Find where the given text appears and provide that cell's center as [X, Y] coordinate. 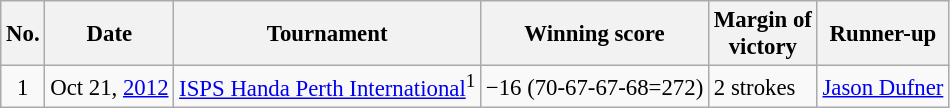
ISPS Handa Perth International1 [328, 87]
No. [23, 34]
1 [23, 87]
Jason Dufner [882, 87]
Oct 21, 2012 [110, 87]
Date [110, 34]
Winning score [595, 34]
−16 (70-67-67-68=272) [595, 87]
2 strokes [764, 87]
Runner-up [882, 34]
Margin ofvictory [764, 34]
Tournament [328, 34]
